For the text-containing cell, return its midpoint in [x, y] coordinate format. 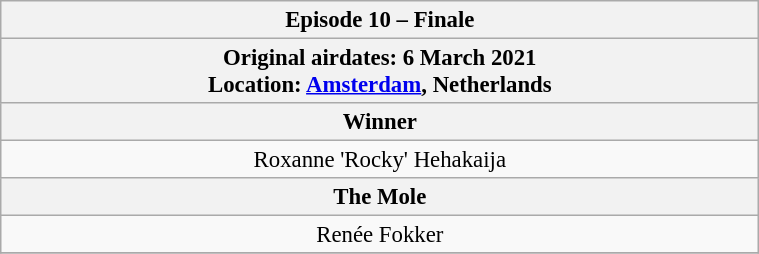
Roxanne 'Rocky' Hehakaija [380, 160]
Original airdates: 6 March 2021Location: Amsterdam, Netherlands [380, 70]
Episode 10 – Finale [380, 20]
Renée Fokker [380, 235]
The Mole [380, 197]
Winner [380, 122]
